Provide the (x, y) coordinate of the cell's center where the given text is located.  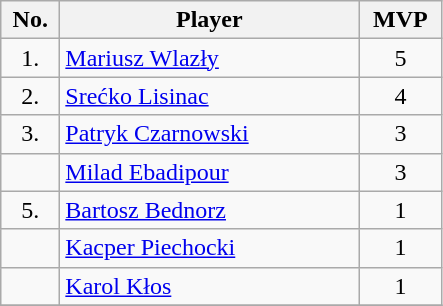
5 (400, 58)
Mariusz Wlazły (210, 58)
1. (30, 58)
Karol Kłos (210, 286)
Player (210, 20)
Srećko Lisinac (210, 96)
4 (400, 96)
Kacper Piechocki (210, 248)
3. (30, 134)
MVP (400, 20)
Bartosz Bednorz (210, 210)
5. (30, 210)
No. (30, 20)
Patryk Czarnowski (210, 134)
Milad Ebadipour (210, 172)
2. (30, 96)
